Extract the (X, Y) coordinate from the center of the cell holding the provided text.  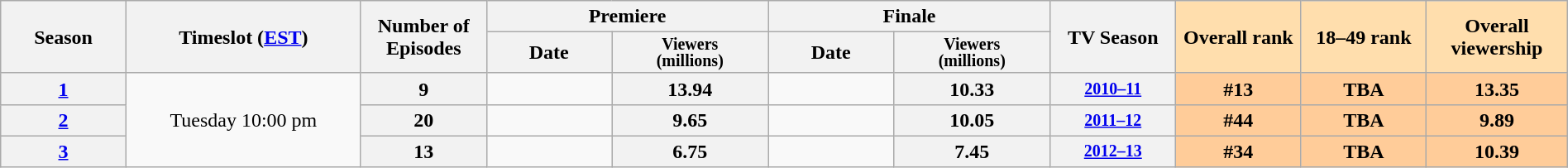
Tuesday 10:00 pm (243, 120)
#13 (1239, 89)
18–49 rank (1364, 37)
10.33 (973, 89)
9.65 (690, 120)
Number of Episodes (423, 37)
13.94 (690, 89)
Premiere (627, 17)
9.89 (1497, 120)
7.45 (973, 151)
10.39 (1497, 151)
2012–13 (1113, 151)
3 (64, 151)
2 (64, 120)
Overall rank (1239, 37)
2011–12 (1113, 120)
TV Season (1113, 37)
#44 (1239, 120)
13 (423, 151)
Season (64, 37)
10.05 (973, 120)
6.75 (690, 151)
Finale (910, 17)
2010–11 (1113, 89)
#34 (1239, 151)
9 (423, 89)
Timeslot (EST) (243, 37)
20 (423, 120)
13.35 (1497, 89)
1 (64, 89)
Overall viewership (1497, 37)
